Capture the cell that displays the provided text and extract its [X, Y] central coordinate. 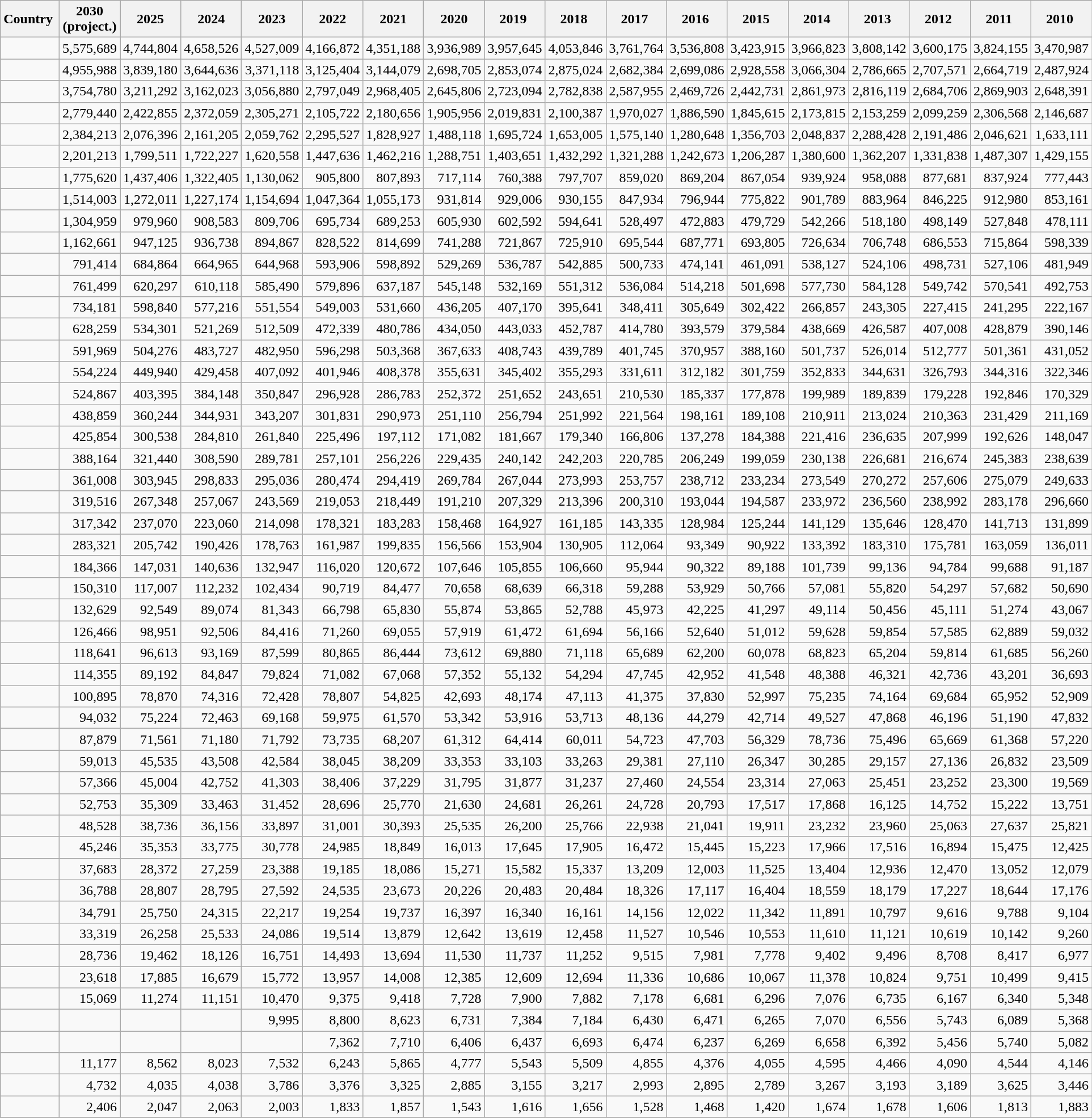
5,743 [939, 1020]
51,274 [1001, 610]
9,104 [1061, 912]
23,509 [1061, 761]
4,744,804 [151, 48]
408,743 [515, 351]
847,934 [636, 199]
3,966,823 [818, 48]
777,443 [1061, 178]
93,349 [697, 545]
12,003 [697, 869]
350,847 [272, 394]
4,527,009 [272, 48]
52,788 [575, 610]
355,293 [575, 372]
6,430 [636, 1020]
240,142 [515, 459]
2,853,074 [515, 70]
348,411 [636, 308]
6,237 [697, 1042]
42,714 [758, 718]
12,642 [454, 934]
4,595 [818, 1064]
68,207 [394, 739]
429,458 [211, 372]
75,496 [879, 739]
6,693 [575, 1042]
95,944 [636, 566]
894,867 [272, 242]
42,225 [697, 610]
6,243 [332, 1064]
322,346 [1061, 372]
78,807 [332, 696]
163,059 [1001, 545]
2013 [879, 19]
498,149 [939, 221]
317,342 [90, 523]
53,929 [697, 588]
210,363 [939, 415]
2,105,722 [332, 113]
706,748 [879, 242]
273,993 [575, 480]
4,351,188 [394, 48]
31,237 [575, 783]
10,619 [939, 934]
2,587,955 [636, 91]
2,786,665 [879, 70]
1,695,724 [515, 135]
687,771 [697, 242]
809,706 [272, 221]
536,084 [636, 285]
54,825 [394, 696]
3,189 [939, 1085]
183,283 [394, 523]
50,456 [879, 610]
12,609 [515, 977]
2,723,094 [515, 91]
1,828,927 [394, 135]
25,821 [1061, 826]
33,775 [211, 847]
8,562 [151, 1064]
393,579 [697, 329]
17,227 [939, 890]
584,128 [879, 285]
218,449 [394, 502]
52,909 [1061, 696]
9,515 [636, 955]
443,033 [515, 329]
133,392 [818, 545]
251,652 [515, 394]
6,471 [697, 1020]
1,488,118 [454, 135]
238,712 [697, 480]
245,383 [1001, 459]
2,048,837 [818, 135]
331,611 [636, 372]
2,161,205 [211, 135]
2,295,527 [332, 135]
269,784 [454, 480]
27,460 [636, 783]
2,100,387 [575, 113]
18,644 [1001, 890]
1,272,011 [151, 199]
48,174 [515, 696]
19,737 [394, 912]
132,947 [272, 566]
13,957 [332, 977]
2,789 [758, 1085]
27,259 [211, 869]
87,879 [90, 739]
5,368 [1061, 1020]
25,535 [454, 826]
19,514 [332, 934]
345,402 [515, 372]
2,816,119 [879, 91]
2015 [758, 19]
2,797,049 [332, 91]
958,088 [879, 178]
5,740 [1001, 1042]
60,011 [575, 739]
551,554 [272, 308]
2020 [454, 19]
284,810 [211, 437]
791,414 [90, 264]
1,678 [879, 1107]
236,560 [879, 502]
344,931 [211, 415]
482,950 [272, 351]
48,136 [636, 718]
18,126 [211, 955]
11,530 [454, 955]
5,865 [394, 1064]
2030 (project.) [90, 19]
1,227,174 [211, 199]
360,244 [151, 415]
192,846 [1001, 394]
24,554 [697, 783]
388,164 [90, 459]
10,546 [697, 934]
10,499 [1001, 977]
585,490 [272, 285]
4,035 [151, 1085]
300,538 [151, 437]
2021 [394, 19]
2,201,213 [90, 156]
6,265 [758, 1020]
47,868 [879, 718]
12,470 [939, 869]
23,300 [1001, 783]
190,426 [211, 545]
141,129 [818, 523]
21,630 [454, 804]
3,470,987 [1061, 48]
8,800 [332, 1020]
181,667 [515, 437]
7,362 [332, 1042]
23,314 [758, 783]
30,393 [394, 826]
24,086 [272, 934]
46,321 [879, 675]
3,839,180 [151, 70]
593,906 [332, 264]
192,626 [1001, 437]
2,782,838 [575, 91]
501,737 [818, 351]
5,082 [1061, 1042]
283,321 [90, 545]
267,348 [151, 502]
526,014 [879, 351]
17,117 [697, 890]
223,060 [211, 523]
94,032 [90, 718]
220,785 [636, 459]
33,463 [211, 804]
2,003 [272, 1107]
238,639 [1061, 459]
3,786 [272, 1085]
2,645,806 [454, 91]
213,024 [879, 415]
549,742 [939, 285]
7,178 [636, 999]
1,420 [758, 1107]
221,416 [818, 437]
15,582 [515, 869]
13,209 [636, 869]
452,787 [575, 329]
1,206,287 [758, 156]
90,922 [758, 545]
296,928 [332, 394]
135,646 [879, 523]
11,121 [879, 934]
45,535 [151, 761]
504,276 [151, 351]
15,069 [90, 999]
853,161 [1061, 199]
28,372 [151, 869]
253,757 [636, 480]
28,795 [211, 890]
3,144,079 [394, 70]
69,055 [394, 632]
61,685 [1001, 653]
27,110 [697, 761]
170,329 [1061, 394]
71,561 [151, 739]
130,905 [575, 545]
65,830 [394, 610]
11,610 [818, 934]
23,252 [939, 783]
5,575,689 [90, 48]
869,204 [697, 178]
256,794 [515, 415]
42,584 [272, 761]
479,729 [758, 221]
16,397 [454, 912]
483,727 [211, 351]
64,414 [515, 739]
1,722,227 [211, 156]
23,232 [818, 826]
610,118 [211, 285]
178,321 [332, 523]
2025 [151, 19]
1,845,615 [758, 113]
20,793 [697, 804]
184,366 [90, 566]
407,008 [939, 329]
461,091 [758, 264]
305,649 [697, 308]
37,229 [394, 783]
89,074 [211, 610]
53,713 [575, 718]
120,672 [394, 566]
901,789 [818, 199]
3,536,808 [697, 48]
8,623 [394, 1020]
7,532 [272, 1064]
207,999 [939, 437]
15,223 [758, 847]
598,339 [1061, 242]
438,669 [818, 329]
29,157 [879, 761]
551,312 [575, 285]
46,196 [939, 718]
605,930 [454, 221]
407,170 [515, 308]
1,403,651 [515, 156]
57,220 [1061, 739]
20,484 [575, 890]
26,832 [1001, 761]
14,156 [636, 912]
715,864 [1001, 242]
1,833 [332, 1107]
837,924 [1001, 178]
94,784 [939, 566]
929,006 [515, 199]
74,316 [211, 696]
270,272 [879, 480]
156,566 [454, 545]
2,968,405 [394, 91]
81,343 [272, 610]
2,059,762 [272, 135]
1,487,307 [1001, 156]
213,396 [575, 502]
534,301 [151, 329]
35,353 [151, 847]
175,781 [939, 545]
3,808,142 [879, 48]
237,070 [151, 523]
2,875,024 [575, 70]
161,987 [332, 545]
27,136 [939, 761]
17,905 [575, 847]
243,569 [272, 502]
42,693 [454, 696]
17,517 [758, 804]
296,660 [1061, 502]
4,855 [636, 1064]
45,004 [151, 783]
13,879 [394, 934]
166,806 [636, 437]
1,606 [939, 1107]
70,658 [454, 588]
16,894 [939, 847]
183,310 [879, 545]
2,698,705 [454, 70]
48,528 [90, 826]
384,148 [211, 394]
194,587 [758, 502]
198,161 [697, 415]
283,178 [1001, 502]
4,166,872 [332, 48]
106,660 [575, 566]
24,728 [636, 804]
939,924 [818, 178]
226,681 [879, 459]
61,472 [515, 632]
14,752 [939, 804]
5,348 [1061, 999]
408,378 [394, 372]
238,992 [939, 502]
726,634 [818, 242]
308,590 [211, 459]
141,713 [1001, 523]
761,499 [90, 285]
4,732 [90, 1085]
1,653,005 [575, 135]
2,869,903 [1001, 91]
2017 [636, 19]
401,745 [636, 351]
4,658,526 [211, 48]
66,318 [575, 588]
725,910 [575, 242]
579,896 [332, 285]
12,936 [879, 869]
131,899 [1061, 523]
107,646 [454, 566]
14,008 [394, 977]
1,242,673 [697, 156]
33,319 [90, 934]
1,799,511 [151, 156]
62,889 [1001, 632]
1,528 [636, 1107]
87,599 [272, 653]
301,759 [758, 372]
500,733 [636, 264]
9,402 [818, 955]
16,013 [454, 847]
1,055,173 [394, 199]
2,648,391 [1061, 91]
116,020 [332, 566]
3,600,175 [939, 48]
28,736 [90, 955]
1,437,406 [151, 178]
2,191,486 [939, 135]
231,429 [1001, 415]
189,108 [758, 415]
554,224 [90, 372]
164,927 [515, 523]
298,833 [211, 480]
15,475 [1001, 847]
2,928,558 [758, 70]
4,090 [939, 1064]
38,736 [151, 826]
257,606 [939, 480]
403,395 [151, 394]
6,735 [879, 999]
2,384,213 [90, 135]
11,177 [90, 1064]
3,162,023 [211, 91]
6,731 [454, 1020]
3,936,989 [454, 48]
594,641 [575, 221]
206,249 [697, 459]
61,368 [1001, 739]
26,200 [515, 826]
286,783 [394, 394]
741,288 [454, 242]
6,681 [697, 999]
2,306,568 [1001, 113]
23,618 [90, 977]
542,885 [575, 264]
38,045 [332, 761]
91,187 [1061, 566]
2,063 [211, 1107]
2,664,719 [1001, 70]
25,766 [575, 826]
28,807 [151, 890]
2011 [1001, 19]
171,082 [454, 437]
59,814 [939, 653]
877,681 [939, 178]
1,429,155 [1061, 156]
50,766 [758, 588]
13,619 [515, 934]
147,031 [151, 566]
23,960 [879, 826]
3,957,645 [515, 48]
47,832 [1061, 718]
55,132 [515, 675]
1,304,959 [90, 221]
3,754,780 [90, 91]
20,483 [515, 890]
43,201 [1001, 675]
529,269 [454, 264]
5,456 [939, 1042]
207,329 [515, 502]
96,613 [151, 653]
57,919 [454, 632]
257,067 [211, 502]
5,509 [575, 1064]
2,372,059 [211, 113]
3,267 [818, 1085]
3,824,155 [1001, 48]
179,340 [575, 437]
92,506 [211, 632]
71,260 [332, 632]
912,980 [1001, 199]
89,192 [151, 675]
16,404 [758, 890]
438,859 [90, 415]
69,684 [939, 696]
6,658 [818, 1042]
501,361 [1001, 351]
33,263 [575, 761]
17,885 [151, 977]
178,763 [272, 545]
428,879 [1001, 329]
644,968 [272, 264]
528,497 [636, 221]
57,081 [818, 588]
56,329 [758, 739]
17,645 [515, 847]
3,056,880 [272, 91]
19,569 [1061, 783]
7,882 [575, 999]
59,013 [90, 761]
3,211,292 [151, 91]
9,418 [394, 999]
2010 [1061, 19]
3,066,304 [818, 70]
979,960 [151, 221]
6,406 [454, 1042]
27,063 [818, 783]
9,788 [1001, 912]
7,184 [575, 1020]
11,336 [636, 977]
84,477 [394, 588]
9,616 [939, 912]
512,777 [939, 351]
2,422,855 [151, 113]
59,032 [1061, 632]
197,112 [394, 437]
628,259 [90, 329]
71,180 [211, 739]
472,339 [332, 329]
7,070 [818, 1020]
74,164 [879, 696]
273,549 [818, 480]
6,089 [1001, 1020]
16,161 [575, 912]
24,985 [332, 847]
13,694 [394, 955]
47,745 [636, 675]
527,848 [1001, 221]
796,944 [697, 199]
55,874 [454, 610]
6,977 [1061, 955]
102,434 [272, 588]
267,044 [515, 480]
8,708 [939, 955]
19,254 [332, 912]
3,325 [394, 1085]
326,793 [939, 372]
256,226 [394, 459]
251,992 [575, 415]
229,435 [454, 459]
361,008 [90, 480]
38,406 [332, 783]
1,362,207 [879, 156]
2,288,428 [879, 135]
26,347 [758, 761]
60,078 [758, 653]
498,731 [939, 264]
355,631 [454, 372]
431,052 [1061, 351]
12,694 [575, 977]
439,789 [575, 351]
538,127 [818, 264]
53,916 [515, 718]
33,103 [515, 761]
41,548 [758, 675]
545,148 [454, 285]
3,625 [1001, 1085]
2,076,396 [151, 135]
289,781 [272, 459]
6,340 [1001, 999]
35,309 [151, 804]
137,278 [697, 437]
68,823 [818, 653]
44,279 [697, 718]
2,180,656 [394, 113]
252,372 [454, 394]
2,019,831 [515, 113]
512,509 [272, 329]
689,253 [394, 221]
620,297 [151, 285]
598,840 [151, 308]
101,739 [818, 566]
41,303 [272, 783]
59,854 [879, 632]
1,886,590 [697, 113]
19,185 [332, 869]
501,698 [758, 285]
521,269 [211, 329]
242,203 [575, 459]
15,271 [454, 869]
598,892 [394, 264]
243,651 [575, 394]
7,981 [697, 955]
1,154,694 [272, 199]
395,641 [575, 308]
1,514,003 [90, 199]
22,938 [636, 826]
47,113 [575, 696]
222,167 [1061, 308]
177,878 [758, 394]
434,050 [454, 329]
775,822 [758, 199]
148,047 [1061, 437]
132,629 [90, 610]
4,777 [454, 1064]
18,086 [394, 869]
158,468 [454, 523]
6,269 [758, 1042]
3,217 [575, 1085]
42,736 [939, 675]
549,003 [332, 308]
2,779,440 [90, 113]
531,660 [394, 308]
11,274 [151, 999]
15,772 [272, 977]
73,735 [332, 739]
72,463 [211, 718]
53,342 [454, 718]
17,868 [818, 804]
22,217 [272, 912]
66,798 [332, 610]
18,559 [818, 890]
25,533 [211, 934]
1,356,703 [758, 135]
4,053,846 [575, 48]
266,857 [818, 308]
100,895 [90, 696]
236,635 [879, 437]
290,973 [394, 415]
11,378 [818, 977]
37,830 [697, 696]
61,570 [394, 718]
2,993 [636, 1085]
65,689 [636, 653]
25,451 [879, 783]
1,447,636 [332, 156]
2,099,259 [939, 113]
15,222 [1001, 804]
233,972 [818, 502]
6,167 [939, 999]
17,966 [818, 847]
2,305,271 [272, 113]
13,052 [1001, 869]
1,162,661 [90, 242]
92,549 [151, 610]
51,012 [758, 632]
12,385 [454, 977]
4,466 [879, 1064]
2012 [939, 19]
15,445 [697, 847]
42,752 [211, 783]
2,885 [454, 1085]
24,681 [515, 804]
478,111 [1061, 221]
25,750 [151, 912]
370,957 [697, 351]
20,226 [454, 890]
2019 [515, 19]
251,110 [454, 415]
2,153,259 [879, 113]
49,114 [818, 610]
12,458 [575, 934]
30,778 [272, 847]
518,180 [879, 221]
302,422 [758, 308]
19,911 [758, 826]
1,674 [818, 1107]
3,193 [879, 1085]
1,047,364 [332, 199]
596,298 [332, 351]
199,835 [394, 545]
14,493 [332, 955]
807,893 [394, 178]
1,468 [697, 1107]
5,543 [515, 1064]
136,011 [1061, 545]
42,952 [697, 675]
16,751 [272, 955]
492,753 [1061, 285]
25,770 [394, 804]
75,224 [151, 718]
161,185 [575, 523]
883,964 [879, 199]
2,684,706 [939, 91]
602,592 [515, 221]
4,955,988 [90, 70]
84,847 [211, 675]
57,366 [90, 783]
503,368 [394, 351]
3,446 [1061, 1085]
84,416 [272, 632]
18,326 [636, 890]
3,371,118 [272, 70]
29,381 [636, 761]
1,633,111 [1061, 135]
57,682 [1001, 588]
78,736 [818, 739]
54,294 [575, 675]
16,472 [636, 847]
45,973 [636, 610]
2016 [697, 19]
931,814 [454, 199]
38,209 [394, 761]
390,146 [1061, 329]
6,437 [515, 1042]
1,280,648 [697, 135]
828,522 [332, 242]
179,228 [939, 394]
2,046,621 [1001, 135]
3,761,764 [636, 48]
52,753 [90, 804]
33,353 [454, 761]
577,216 [211, 308]
199,989 [818, 394]
71,792 [272, 739]
414,780 [636, 329]
41,375 [636, 696]
814,699 [394, 242]
153,904 [515, 545]
9,260 [1061, 934]
275,079 [1001, 480]
4,055 [758, 1064]
6,392 [879, 1042]
210,911 [818, 415]
930,155 [575, 199]
69,880 [515, 653]
734,181 [90, 308]
99,688 [1001, 566]
112,232 [211, 588]
89,188 [758, 566]
3,155 [515, 1085]
295,036 [272, 480]
57,585 [939, 632]
11,891 [818, 912]
1,432,292 [575, 156]
1,322,405 [211, 178]
118,641 [90, 653]
1,130,062 [272, 178]
1,970,027 [636, 113]
47,703 [697, 739]
54,723 [636, 739]
3,376 [332, 1085]
30,285 [818, 761]
143,335 [636, 523]
17,176 [1061, 890]
98,951 [151, 632]
846,225 [939, 199]
45,246 [90, 847]
230,138 [818, 459]
472,883 [697, 221]
211,169 [1061, 415]
7,778 [758, 955]
185,337 [697, 394]
577,730 [818, 285]
184,388 [758, 437]
721,867 [515, 242]
26,258 [151, 934]
33,897 [272, 826]
15,337 [575, 869]
80,865 [332, 653]
514,218 [697, 285]
2,442,731 [758, 91]
542,266 [818, 221]
2,699,086 [697, 70]
9,415 [1061, 977]
695,544 [636, 242]
524,867 [90, 394]
36,156 [211, 826]
56,260 [1061, 653]
2024 [211, 19]
Country [30, 19]
11,737 [515, 955]
591,969 [90, 351]
45,111 [939, 610]
1,905,956 [454, 113]
117,007 [151, 588]
241,295 [1001, 308]
23,388 [272, 869]
481,949 [1061, 264]
61,312 [454, 739]
352,833 [818, 372]
43,067 [1061, 610]
12,425 [1061, 847]
225,496 [332, 437]
37,683 [90, 869]
425,854 [90, 437]
2014 [818, 19]
344,316 [1001, 372]
303,945 [151, 480]
9,995 [272, 1020]
2023 [272, 19]
16,340 [515, 912]
1,813 [1001, 1107]
7,710 [394, 1042]
570,541 [1001, 285]
49,527 [818, 718]
71,118 [575, 653]
61,694 [575, 632]
12,022 [697, 912]
23,673 [394, 890]
257,101 [332, 459]
9,496 [879, 955]
199,059 [758, 459]
3,644,636 [211, 70]
2,146,687 [1061, 113]
26,261 [575, 804]
1,575,140 [636, 135]
2,469,726 [697, 91]
126,466 [90, 632]
99,136 [879, 566]
51,190 [1001, 718]
867,054 [758, 178]
859,020 [636, 178]
480,786 [394, 329]
344,631 [879, 372]
4,038 [211, 1085]
686,553 [939, 242]
10,686 [697, 977]
205,742 [151, 545]
59,628 [818, 632]
10,142 [1001, 934]
16,125 [879, 804]
57,352 [454, 675]
1,380,600 [818, 156]
426,587 [879, 329]
13,404 [818, 869]
261,840 [272, 437]
3,423,915 [758, 48]
9,751 [939, 977]
21,041 [697, 826]
379,584 [758, 329]
36,693 [1061, 675]
301,831 [332, 415]
1,321,288 [636, 156]
125,244 [758, 523]
27,592 [272, 890]
18,179 [879, 890]
210,530 [636, 394]
4,376 [697, 1064]
474,141 [697, 264]
189,839 [879, 394]
6,474 [636, 1042]
2,487,924 [1061, 70]
321,440 [151, 459]
243,305 [879, 308]
2,707,571 [939, 70]
34,791 [90, 912]
294,419 [394, 480]
2,173,815 [818, 113]
67,068 [394, 675]
532,169 [515, 285]
2018 [575, 19]
6,556 [879, 1020]
2,895 [697, 1085]
53,865 [515, 610]
7,076 [818, 999]
191,210 [454, 502]
62,200 [697, 653]
449,940 [151, 372]
114,355 [90, 675]
65,669 [939, 739]
11,151 [211, 999]
31,877 [515, 783]
312,182 [697, 372]
1,616 [515, 1107]
536,787 [515, 264]
48,388 [818, 675]
86,444 [394, 653]
936,738 [211, 242]
1,857 [394, 1107]
10,067 [758, 977]
1,462,216 [394, 156]
52,640 [697, 632]
54,297 [939, 588]
24,535 [332, 890]
193,044 [697, 502]
388,160 [758, 351]
140,636 [211, 566]
43,508 [211, 761]
407,092 [272, 372]
71,082 [332, 675]
112,064 [636, 545]
24,315 [211, 912]
79,824 [272, 675]
10,797 [879, 912]
436,205 [454, 308]
11,342 [758, 912]
69,168 [272, 718]
90,719 [332, 588]
59,288 [636, 588]
27,637 [1001, 826]
693,805 [758, 242]
41,297 [758, 610]
1,883 [1061, 1107]
65,204 [879, 653]
19,462 [151, 955]
1,288,751 [454, 156]
221,564 [636, 415]
105,855 [515, 566]
3,125,404 [332, 70]
31,795 [454, 783]
7,384 [515, 1020]
760,388 [515, 178]
56,166 [636, 632]
17,516 [879, 847]
11,527 [636, 934]
401,946 [332, 372]
905,800 [332, 178]
1,656 [575, 1107]
233,234 [758, 480]
36,788 [90, 890]
16,679 [211, 977]
9,375 [332, 999]
524,106 [879, 264]
31,001 [332, 826]
7,900 [515, 999]
343,207 [272, 415]
219,053 [332, 502]
8,023 [211, 1064]
72,428 [272, 696]
150,310 [90, 588]
280,474 [332, 480]
797,707 [575, 178]
637,187 [394, 285]
55,820 [879, 588]
249,633 [1061, 480]
908,583 [211, 221]
8,417 [1001, 955]
75,235 [818, 696]
52,997 [758, 696]
7,728 [454, 999]
216,674 [939, 459]
2022 [332, 19]
78,870 [151, 696]
28,696 [332, 804]
18,849 [394, 847]
31,452 [272, 804]
1,331,838 [939, 156]
2,861,973 [818, 91]
4,146 [1061, 1064]
664,965 [211, 264]
200,310 [636, 502]
10,553 [758, 934]
1,620,558 [272, 156]
717,114 [454, 178]
128,470 [939, 523]
4,544 [1001, 1064]
527,106 [1001, 264]
11,252 [575, 955]
214,098 [272, 523]
10,824 [879, 977]
59,975 [332, 718]
695,734 [332, 221]
319,516 [90, 502]
90,322 [697, 566]
13,751 [1061, 804]
2,682,384 [636, 70]
10,470 [272, 999]
1,775,620 [90, 178]
12,079 [1061, 869]
11,525 [758, 869]
25,063 [939, 826]
2,047 [151, 1107]
50,690 [1061, 588]
1,543 [454, 1107]
227,415 [939, 308]
128,984 [697, 523]
367,633 [454, 351]
73,612 [454, 653]
2,406 [90, 1107]
6,296 [758, 999]
947,125 [151, 242]
93,169 [211, 653]
684,864 [151, 264]
65,952 [1001, 696]
68,639 [515, 588]
